Return (x, y) of the center of cell containing provided text 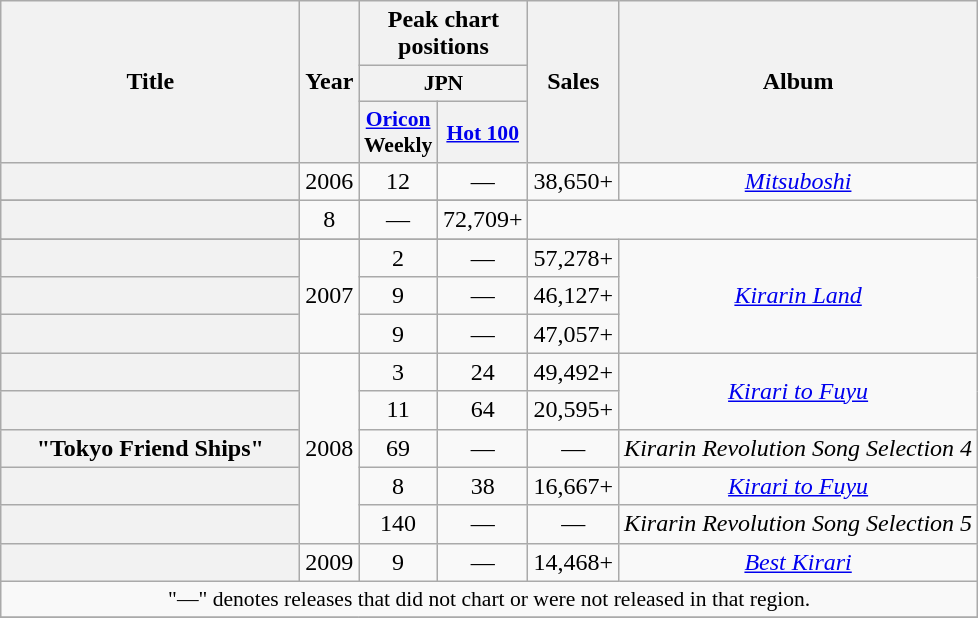
11 (398, 410)
"Tokyo Friend Ships" (150, 448)
Oricon Weekly (398, 132)
Peak chart positions (444, 34)
2006 (330, 182)
Hot 100 (482, 132)
Sales (574, 82)
20,595+ (574, 410)
12 (398, 182)
Best Kirari (798, 562)
14,468+ (574, 562)
47,057+ (574, 334)
Mitsuboshi (798, 182)
2008 (330, 448)
2009 (330, 562)
Kirarin Revolution Song Selection 4 (798, 448)
49,492+ (574, 372)
16,667+ (574, 486)
57,278+ (574, 258)
Album (798, 82)
24 (482, 372)
2 (398, 258)
46,127+ (574, 296)
Kirarin Land (798, 296)
Year (330, 82)
2007 (330, 296)
"—" denotes releases that did not chart or were not released in that region. (490, 599)
Kirarin Revolution Song Selection 5 (798, 524)
38 (482, 486)
3 (398, 372)
72,709+ (482, 220)
JPN (444, 84)
69 (398, 448)
140 (398, 524)
Title (150, 82)
64 (482, 410)
38,650+ (574, 182)
